From the cell containing the given text, extract its center point as (X, Y) coordinate. 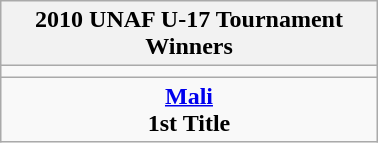
2010 UNAF U-17 Tournament Winners (189, 34)
Mali1st Title (189, 110)
